Determine the [x, y] coordinate at the center of the cell enclosing the given text.  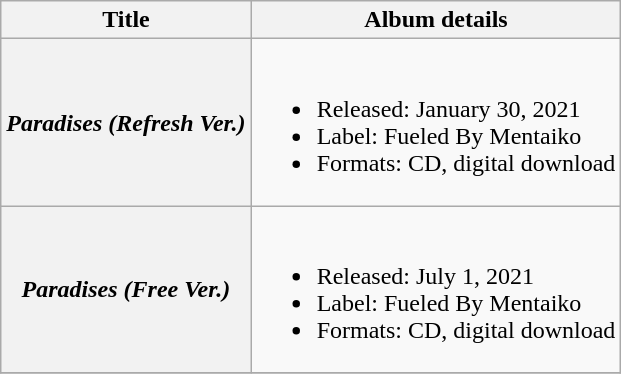
Released: July 1, 2021Label: Fueled By MentaikoFormats: CD, digital download [436, 290]
Title [126, 20]
Paradises (Refresh Ver.) [126, 122]
Released: January 30, 2021Label: Fueled By MentaikoFormats: CD, digital download [436, 122]
Paradises (Free Ver.) [126, 290]
Album details [436, 20]
